Search for the cell housing the specified text and yield its [X, Y] center coordinate. 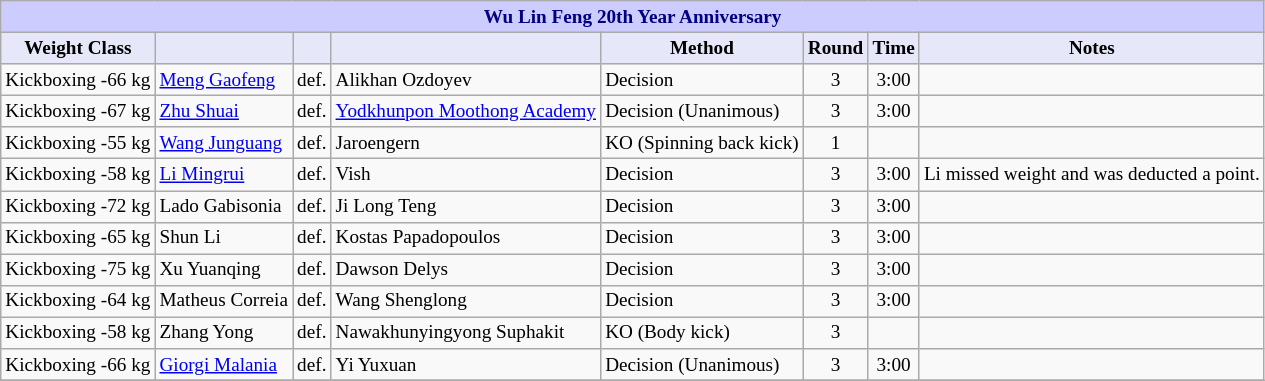
Matheus Correia [224, 301]
Li missed weight and was deducted a point. [1092, 175]
Kickboxing -72 kg [78, 206]
Giorgi Malania [224, 365]
Alikhan Ozdoyev [466, 80]
Li Mingrui [224, 175]
Kickboxing -64 kg [78, 301]
Yodkhunpon Moothong Academy [466, 111]
Wang Shenglong [466, 301]
Yi Yuxuan [466, 365]
Kickboxing -67 kg [78, 111]
Kickboxing -55 kg [78, 143]
KO (Body kick) [702, 333]
Wu Lin Feng 20th Year Anniversary [633, 17]
Jaroengern [466, 143]
Meng Gaofeng [224, 80]
Lado Gabisonia [224, 206]
Ji Long Teng [466, 206]
Dawson Delys [466, 270]
Kickboxing -75 kg [78, 270]
1 [836, 143]
Kostas Papadopoulos [466, 238]
Xu Yuanqing [224, 270]
KO (Spinning back kick) [702, 143]
Wang Junguang [224, 143]
Shun Li [224, 238]
Nawakhunyingyong Suphakit [466, 333]
Method [702, 48]
Weight Class [78, 48]
Zhu Shuai [224, 111]
Notes [1092, 48]
Kickboxing -65 kg [78, 238]
Round [836, 48]
Zhang Yong [224, 333]
Time [894, 48]
Vish [466, 175]
